Detect which cell encompasses the target text, then output its [x, y] center coordinate. 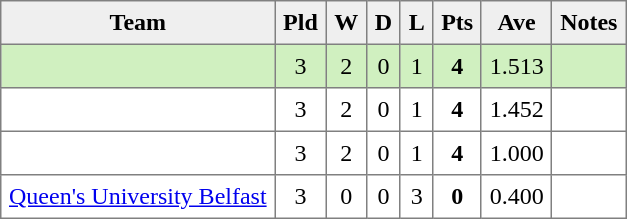
L [416, 23]
Pld [300, 23]
1.452 [516, 110]
Pts [457, 23]
Team [138, 23]
Notes [589, 23]
W [346, 23]
1.513 [516, 66]
0.400 [516, 197]
1.000 [516, 153]
Queen's University Belfast [138, 197]
Ave [516, 23]
D [384, 23]
